Search for the cell housing the specified text and yield its (X, Y) center coordinate. 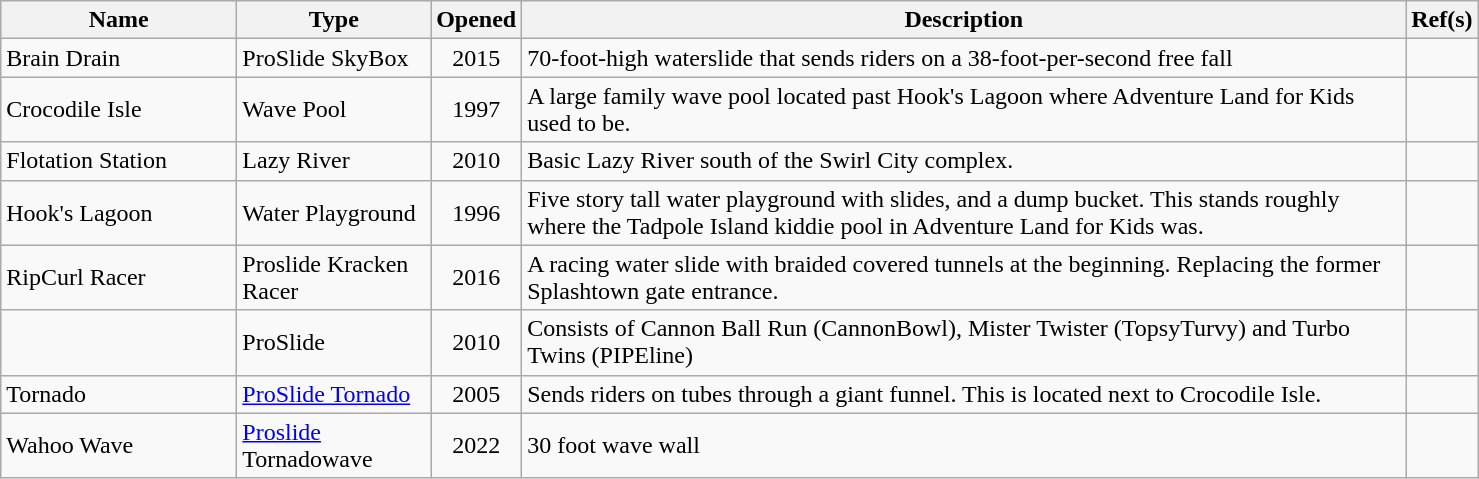
Wave Pool (334, 110)
A racing water slide with braided covered tunnels at the beginning. Replacing the former Splashtown gate entrance. (964, 278)
ProSlide Tornado (334, 394)
Sends riders on tubes through a giant funnel. This is located next to Crocodile Isle. (964, 394)
Flotation Station (119, 161)
Type (334, 20)
Name (119, 20)
Brain Drain (119, 58)
Tornado (119, 394)
Wahoo Wave (119, 446)
2015 (476, 58)
Basic Lazy River south of the Swirl City complex. (964, 161)
2005 (476, 394)
Consists of Cannon Ball Run (CannonBowl), Mister Twister (TopsyTurvy) and Turbo Twins (PIPEline) (964, 342)
1996 (476, 212)
Ref(s) (1442, 20)
RipCurl Racer (119, 278)
70-foot-high waterslide that sends riders on a 38-foot-per-second free fall (964, 58)
A large family wave pool located past Hook's Lagoon where Adventure Land for Kids used to be. (964, 110)
Proslide Tornadowave (334, 446)
30 foot wave wall (964, 446)
1997 (476, 110)
Description (964, 20)
2016 (476, 278)
2022 (476, 446)
ProSlide SkyBox (334, 58)
Crocodile Isle (119, 110)
Hook's Lagoon (119, 212)
ProSlide (334, 342)
Lazy River (334, 161)
Proslide Kracken Racer (334, 278)
Water Playground (334, 212)
Opened (476, 20)
